Capture the cell that displays the provided text and extract its (X, Y) central coordinate. 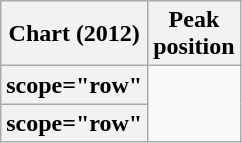
Chart (2012) (74, 34)
Peakposition (194, 34)
